Scan for the cell matching the given text and deliver its (X, Y) coordinate at center. 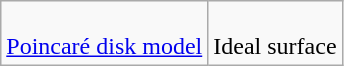
Ideal surface (275, 34)
Poincaré disk model (104, 34)
